Identify which cell holds the provided text, then report its (X, Y) central coordinate. 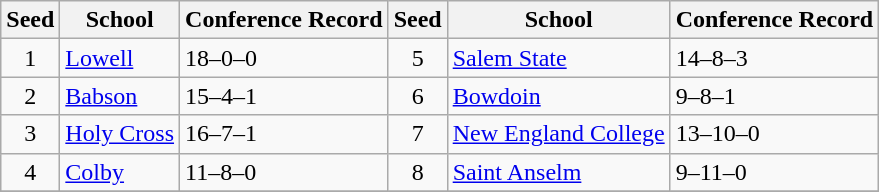
7 (418, 134)
5 (418, 58)
Salem State (558, 58)
New England College (558, 134)
11–8–0 (284, 172)
8 (418, 172)
16–7–1 (284, 134)
18–0–0 (284, 58)
Holy Cross (120, 134)
4 (30, 172)
2 (30, 96)
15–4–1 (284, 96)
Bowdoin (558, 96)
13–10–0 (774, 134)
Lowell (120, 58)
Babson (120, 96)
6 (418, 96)
1 (30, 58)
Colby (120, 172)
9–8–1 (774, 96)
9–11–0 (774, 172)
Saint Anselm (558, 172)
3 (30, 134)
14–8–3 (774, 58)
